Output the [X, Y] coordinate of the center of the cell containing the given text.  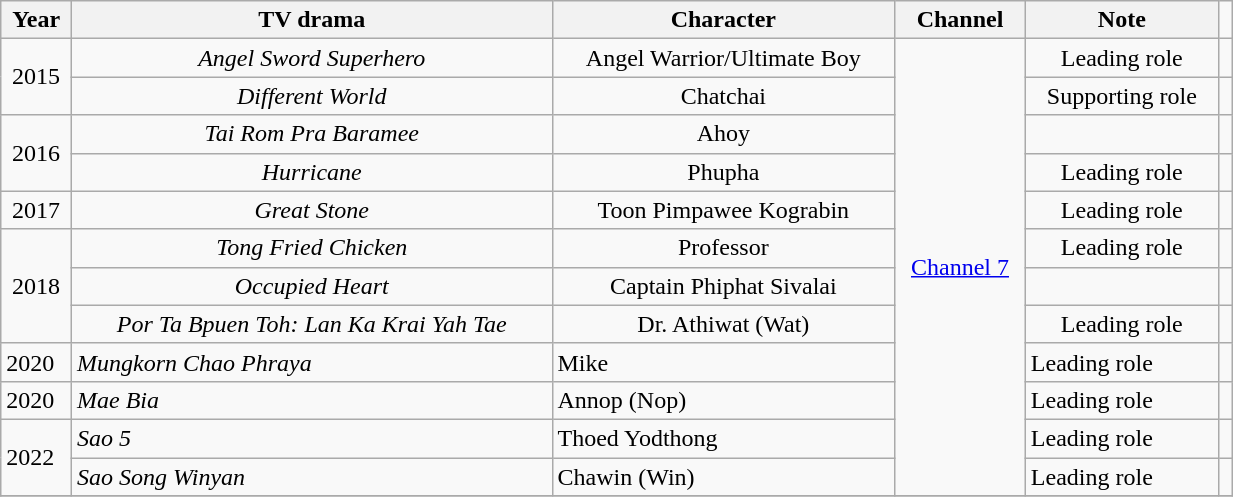
Different World [312, 96]
2015 [36, 77]
Character [724, 20]
Dr. Athiwat (Wat) [724, 324]
Mae Bia [312, 400]
Mike [724, 362]
2022 [36, 457]
Annop (Nop) [724, 400]
Sao Song Winyan [312, 477]
Mungkorn Chao Phraya [312, 362]
Angel Sword Superhero [312, 58]
Chatchai [724, 96]
Channel [960, 20]
Captain Phiphat Sivalai [724, 286]
Supporting role [1122, 96]
2017 [36, 210]
TV drama [312, 20]
Channel 7 [960, 268]
Great Stone [312, 210]
2018 [36, 286]
Toon Pimpawee Kograbin [724, 210]
Sao 5 [312, 438]
Tai Rom Pra Baramee [312, 134]
Hurricane [312, 172]
Chawin (Win) [724, 477]
Angel Warrior/Ultimate Boy [724, 58]
Note [1122, 20]
Occupied Heart [312, 286]
2016 [36, 153]
Ahoy [724, 134]
Phupha [724, 172]
Thoed Yodthong [724, 438]
Tong Fried Chicken [312, 248]
Por Ta Bpuen Toh: Lan Ka Krai Yah Tae [312, 324]
Professor [724, 248]
Year [36, 20]
